Find where the given text appears and provide that cell's center as (x, y) coordinate. 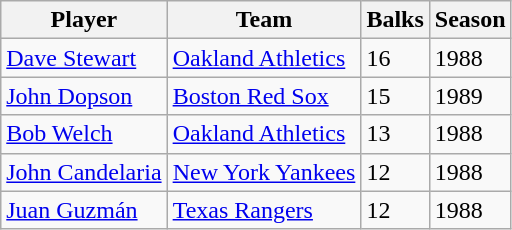
13 (395, 134)
Juan Guzmán (84, 210)
Bob Welch (84, 134)
1989 (470, 96)
Player (84, 20)
Boston Red Sox (264, 96)
John Dopson (84, 96)
Team (264, 20)
15 (395, 96)
Dave Stewart (84, 58)
John Candelaria (84, 172)
Balks (395, 20)
New York Yankees (264, 172)
Texas Rangers (264, 210)
Season (470, 20)
16 (395, 58)
